Search for the cell housing the specified text and yield its (x, y) center coordinate. 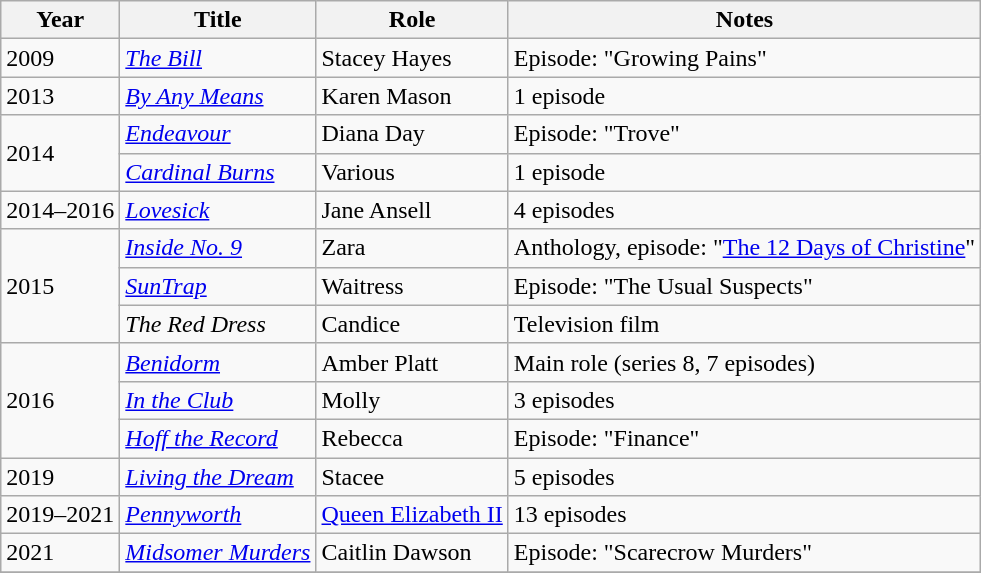
The Red Dress (218, 324)
2019 (60, 477)
Caitlin Dawson (412, 553)
By Any Means (218, 96)
2009 (60, 58)
Cardinal Burns (218, 172)
Role (412, 20)
2019–2021 (60, 515)
Episode: "Growing Pains" (744, 58)
Candice (412, 324)
Lovesick (218, 210)
Pennyworth (218, 515)
In the Club (218, 400)
The Bill (218, 58)
Episode: "Scarecrow Murders" (744, 553)
Title (218, 20)
2016 (60, 400)
Jane Ansell (412, 210)
Stacee (412, 477)
13 episodes (744, 515)
Main role (series 8, 7 episodes) (744, 362)
2013 (60, 96)
Hoff the Record (218, 438)
Queen Elizabeth II (412, 515)
Zara (412, 248)
Amber Platt (412, 362)
Diana Day (412, 134)
Endeavour (218, 134)
Benidorm (218, 362)
Rebecca (412, 438)
Episode: "The Usual Suspects" (744, 286)
Molly (412, 400)
2014–2016 (60, 210)
2014 (60, 153)
Midsomer Murders (218, 553)
Waitress (412, 286)
Living the Dream (218, 477)
Episode: "Trove" (744, 134)
Episode: "Finance" (744, 438)
Anthology, episode: "The 12 Days of Christine" (744, 248)
Television film (744, 324)
Inside No. 9 (218, 248)
SunTrap (218, 286)
2021 (60, 553)
Various (412, 172)
Year (60, 20)
Stacey Hayes (412, 58)
5 episodes (744, 477)
Karen Mason (412, 96)
3 episodes (744, 400)
2015 (60, 286)
4 episodes (744, 210)
Notes (744, 20)
